Return the (X, Y) coordinate for the center point of the cell that contains the specified text.  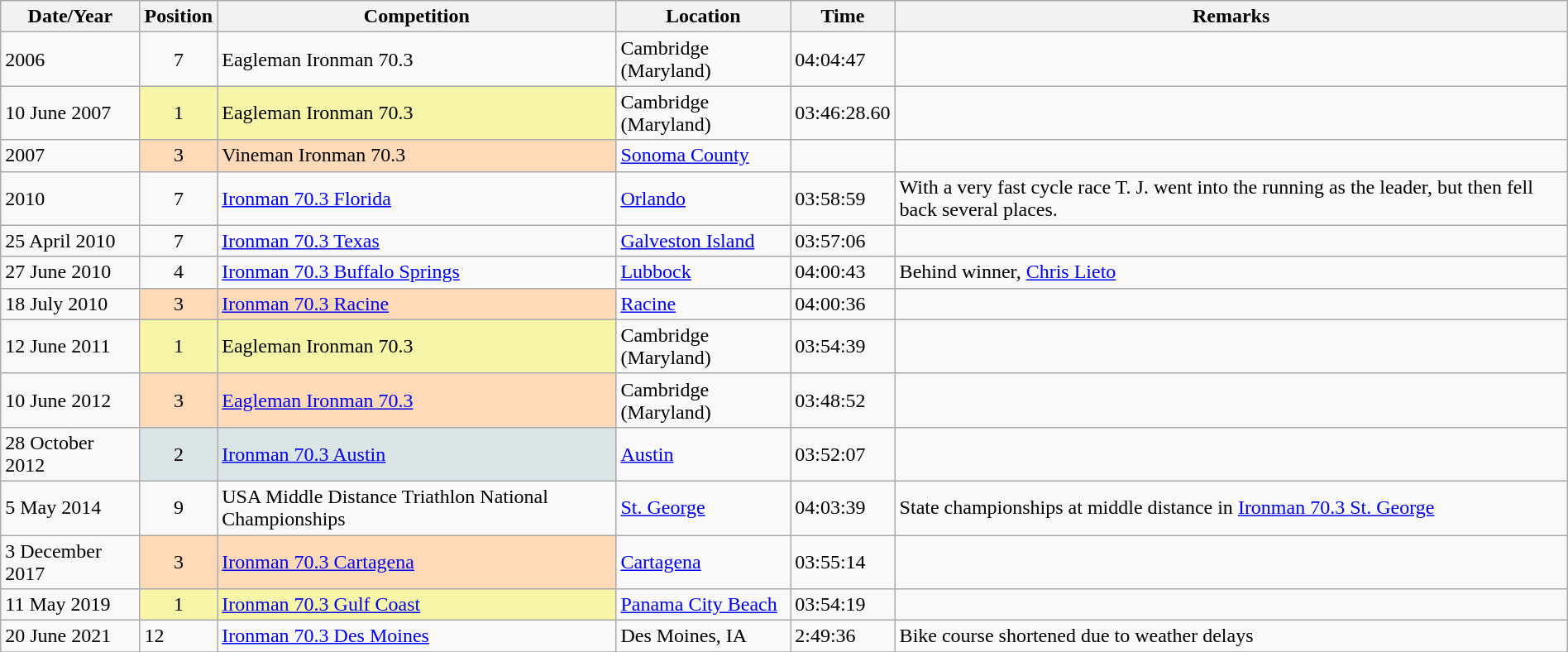
Orlando (703, 199)
3 December 2017 (70, 561)
12 June 2011 (70, 346)
Ironman 70.3 Texas (417, 241)
Ironman 70.3 Florida (417, 199)
Cartagena (703, 561)
04:00:43 (843, 272)
2010 (70, 199)
11 May 2019 (70, 605)
With a very fast cycle race T. J. went into the running as the leader, but then fell back several places. (1231, 199)
Panama City Beach (703, 605)
Date/Year (70, 17)
2006 (70, 60)
Austin (703, 453)
04:03:39 (843, 508)
04:04:47 (843, 60)
9 (179, 508)
Behind winner, Chris Lieto (1231, 272)
2007 (70, 156)
Ironman 70.3 Racine (417, 304)
Ironman 70.3 Buffalo Springs (417, 272)
03:57:06 (843, 241)
Ironman 70.3 Austin (417, 453)
12 (179, 636)
18 July 2010 (70, 304)
03:54:39 (843, 346)
03:48:52 (843, 400)
4 (179, 272)
Galveston Island (703, 241)
03:52:07 (843, 453)
25 April 2010 (70, 241)
28 October 2012 (70, 453)
10 June 2007 (70, 113)
Sonoma County (703, 156)
USA Middle Distance Triathlon National Championships (417, 508)
27 June 2010 (70, 272)
Time (843, 17)
Lubbock (703, 272)
Bike course shortened due to weather delays (1231, 636)
Ironman 70.3 Gulf Coast (417, 605)
20 June 2021 (70, 636)
Remarks (1231, 17)
Competition (417, 17)
5 May 2014 (70, 508)
2:49:36 (843, 636)
State championships at middle distance in Ironman 70.3 St. George (1231, 508)
Ironman 70.3 Des Moines (417, 636)
Ironman 70.3 Cartagena (417, 561)
03:58:59 (843, 199)
Position (179, 17)
04:00:36 (843, 304)
03:46:28.60 (843, 113)
2 (179, 453)
10 June 2012 (70, 400)
St. George (703, 508)
Racine (703, 304)
Des Moines, IA (703, 636)
03:54:19 (843, 605)
Vineman Ironman 70.3 (417, 156)
03:55:14 (843, 561)
Location (703, 17)
